Provide the [X, Y] coordinate of the cell's center where the given text is located.  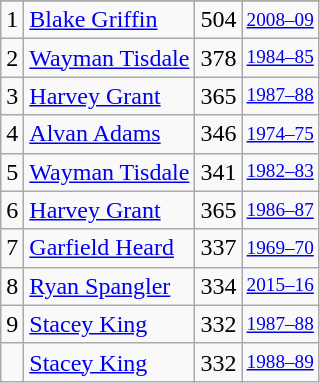
337 [218, 248]
2015–16 [280, 286]
1969–70 [280, 248]
5 [12, 172]
1986–87 [280, 210]
Alvan Adams [110, 134]
1984–85 [280, 58]
3 [12, 96]
9 [12, 324]
341 [218, 172]
8 [12, 286]
378 [218, 58]
346 [218, 134]
6 [12, 210]
Ryan Spangler [110, 286]
504 [218, 20]
1974–75 [280, 134]
Garfield Heard [110, 248]
4 [12, 134]
2008–09 [280, 20]
1988–89 [280, 362]
1 [12, 20]
7 [12, 248]
334 [218, 286]
Blake Griffin [110, 20]
2 [12, 58]
1982–83 [280, 172]
